Locate the cell with the specified text and output its (x, y) center coordinate. 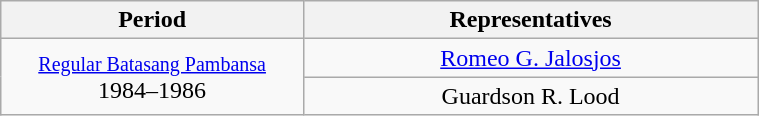
Regular Batasang Pambansa1984–1986 (152, 77)
Representatives (530, 20)
Romeo G. Jalosjos (530, 58)
Guardson R. Lood (530, 96)
Period (152, 20)
